Search for the cell housing the specified text and yield its [x, y] center coordinate. 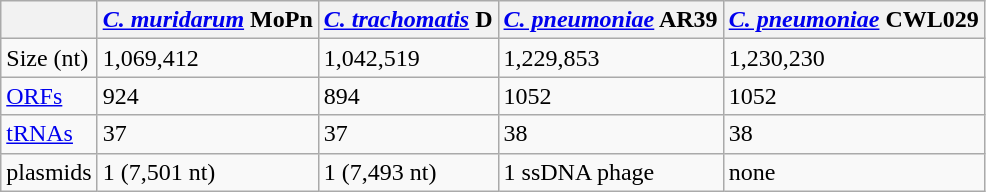
C. pneumoniae AR39 [610, 20]
1,069,412 [208, 58]
1,229,853 [610, 58]
tRNAs [49, 134]
1 (7,493 nt) [408, 172]
C. pneumoniae CWL029 [854, 20]
C. trachomatis D [408, 20]
1 (7,501 nt) [208, 172]
none [854, 172]
1,042,519 [408, 58]
Size (nt) [49, 58]
ORFs [49, 96]
plasmids [49, 172]
1,230,230 [854, 58]
1 ssDNA phage [610, 172]
894 [408, 96]
924 [208, 96]
C. muridarum MoPn [208, 20]
